Determine the (X, Y) coordinate at the center of the cell enclosing the given text.  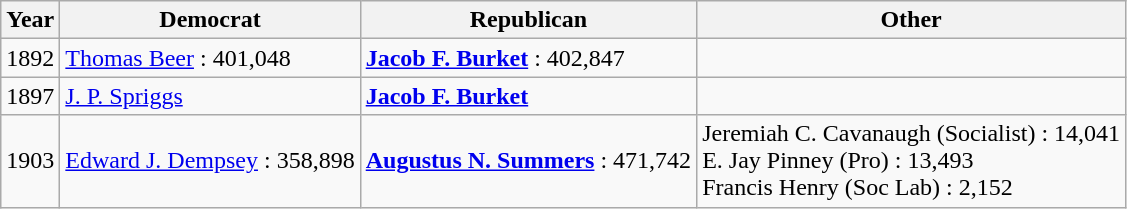
Year (30, 20)
Democrat (210, 20)
Thomas Beer : 401,048 (210, 58)
Other (912, 20)
Jacob F. Burket : 402,847 (528, 58)
Republican (528, 20)
Augustus N. Summers : 471,742 (528, 161)
1903 (30, 161)
Edward J. Dempsey : 358,898 (210, 161)
Jacob F. Burket (528, 96)
1892 (30, 58)
1897 (30, 96)
Jeremiah C. Cavanaugh (Socialist) : 14,041E. Jay Pinney (Pro) : 13,493Francis Henry (Soc Lab) : 2,152 (912, 161)
J. P. Spriggs (210, 96)
